Capture the cell that displays the provided text and extract its [x, y] central coordinate. 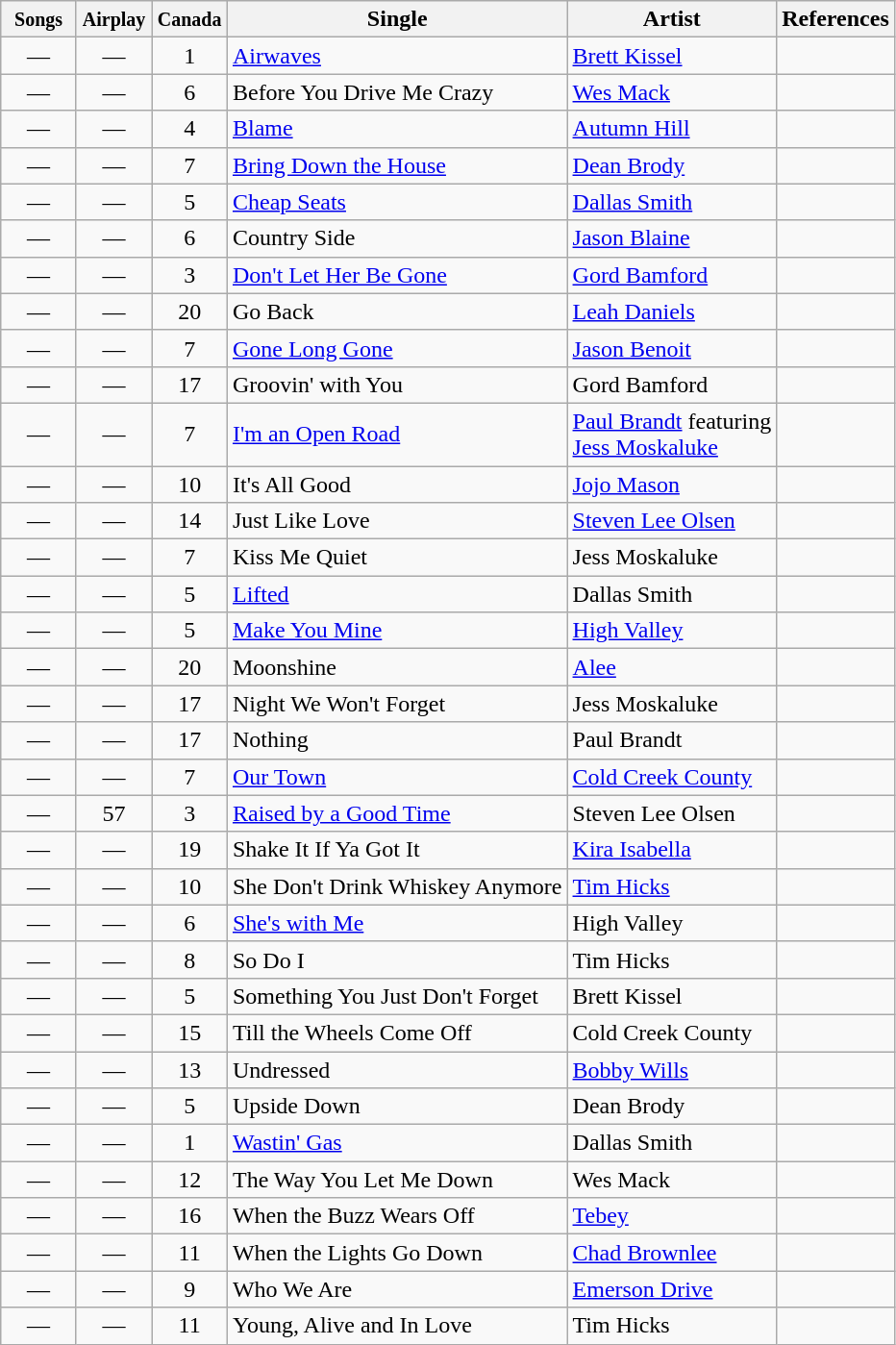
Cheap Seats [397, 202]
Kira Isabella [672, 850]
Nothing [397, 740]
Something You Just Don't Forget [397, 996]
Jason Benoit [672, 348]
Leah Daniels [672, 311]
Raised by a Good Time [397, 813]
Chad Brownlee [672, 1253]
Blame [397, 129]
Artist [672, 19]
The Way You Let Me Down [397, 1180]
Upside Down [397, 1107]
9 [190, 1289]
Canada [190, 19]
Airplay [113, 19]
14 [190, 521]
4 [190, 129]
13 [190, 1070]
57 [113, 813]
Kiss Me Quiet [397, 558]
Wastin' Gas [397, 1143]
Jojo Mason [672, 484]
Shake It If Ya Got It [397, 850]
Country Side [397, 238]
References [836, 19]
Paul Brandt featuringJess Moskaluke [672, 435]
Just Like Love [397, 521]
Emerson Drive [672, 1289]
She Don't Drink Whiskey Anymore [397, 886]
Tebey [672, 1216]
Gone Long Gone [397, 348]
Our Town [397, 777]
I'm an Open Road [397, 435]
Single [397, 19]
Before You Drive Me Crazy [397, 92]
She's with Me [397, 923]
19 [190, 850]
When the Lights Go Down [397, 1253]
Groovin' with You [397, 385]
12 [190, 1180]
Songs [38, 19]
Paul Brandt [672, 740]
It's All Good [397, 484]
Go Back [397, 311]
Undressed [397, 1070]
Jason Blaine [672, 238]
Moonshine [397, 667]
So Do I [397, 959]
Autumn Hill [672, 129]
Bring Down the House [397, 165]
Don't Let Her Be Gone [397, 275]
Night We Won't Forget [397, 704]
16 [190, 1216]
Alee [672, 667]
Airwaves [397, 56]
Lifted [397, 594]
15 [190, 1033]
8 [190, 959]
When the Buzz Wears Off [397, 1216]
Young, Alive and In Love [397, 1326]
Till the Wheels Come Off [397, 1033]
Make You Mine [397, 631]
Who We Are [397, 1289]
Bobby Wills [672, 1070]
